Detect which cell encompasses the target text, then output its [X, Y] center coordinate. 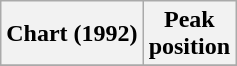
Chart (1992) [72, 34]
Peakposition [189, 34]
